Identify which cell holds the provided text, then report its [x, y] central coordinate. 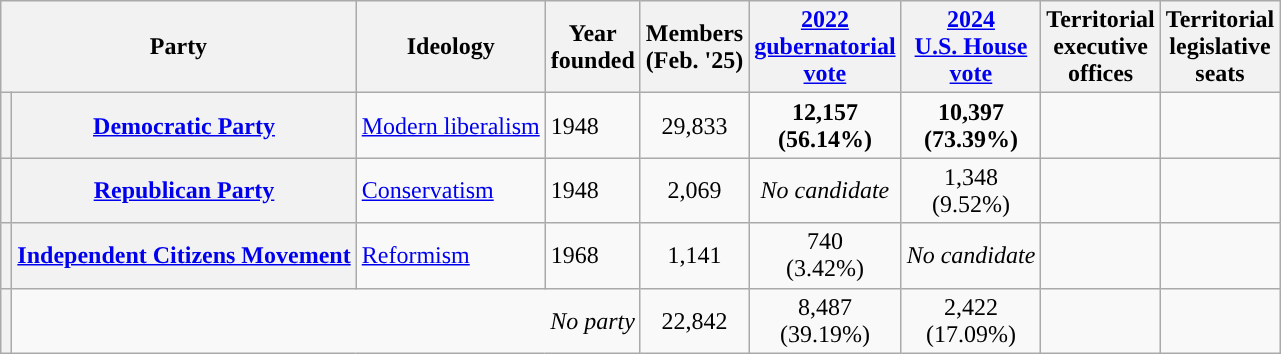
Reformism [450, 256]
10,397(73.39%) [971, 126]
Yearfounded [592, 47]
740 (3.42%) [825, 256]
Party [178, 47]
2024U.S. Housevote [971, 47]
Independent Citizens Movement [184, 256]
Modern liberalism [450, 126]
Ideology [450, 47]
1,141 [694, 256]
12,157(56.14%) [825, 126]
2,422(17.09%) [971, 320]
22,842 [694, 320]
1968 [592, 256]
Members(Feb. '25) [694, 47]
1,348 (9.52%) [971, 190]
No party [326, 320]
Republican Party [184, 190]
2022gubernatorialvote [825, 47]
Conservatism [450, 190]
Democratic Party [184, 126]
8,487(39.19%) [825, 320]
2,069 [694, 190]
Territorialexecutiveoffices [1100, 47]
29,833 [694, 126]
Territoriallegislativeseats [1220, 47]
